Determine the (X, Y) coordinate at the center of the cell enclosing the given text.  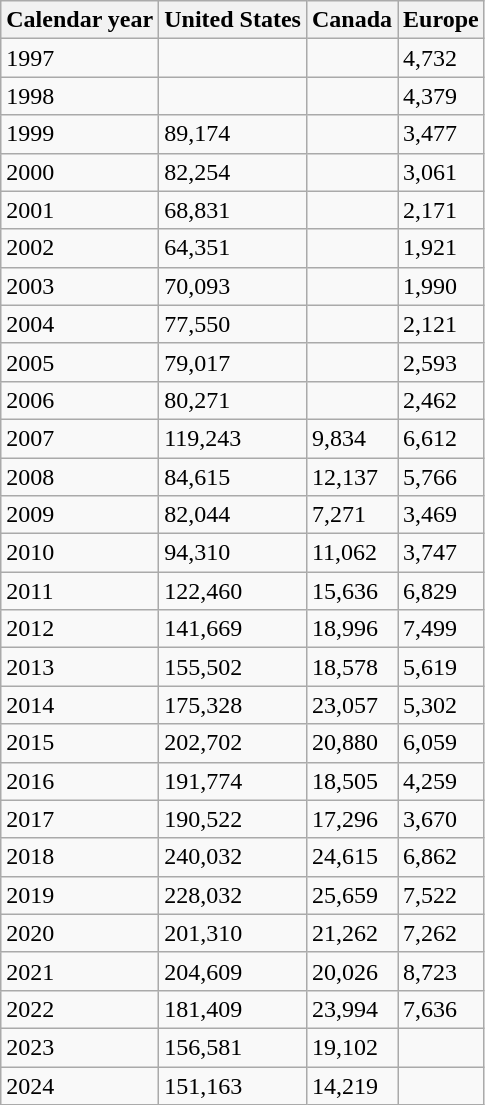
119,243 (233, 438)
204,609 (233, 971)
6,862 (442, 857)
122,460 (233, 591)
151,163 (233, 1085)
3,469 (442, 515)
Calendar year (80, 20)
7,636 (442, 1009)
2015 (80, 743)
7,262 (442, 933)
2013 (80, 667)
8,723 (442, 971)
1,921 (442, 248)
2003 (80, 286)
2006 (80, 400)
70,093 (233, 286)
156,581 (233, 1047)
6,612 (442, 438)
2,171 (442, 210)
191,774 (233, 781)
77,550 (233, 324)
20,026 (352, 971)
4,379 (442, 96)
2,121 (442, 324)
1997 (80, 58)
80,271 (233, 400)
228,032 (233, 895)
2007 (80, 438)
20,880 (352, 743)
82,254 (233, 172)
2022 (80, 1009)
2012 (80, 629)
2023 (80, 1047)
202,702 (233, 743)
68,831 (233, 210)
79,017 (233, 362)
6,829 (442, 591)
2002 (80, 248)
1999 (80, 134)
2016 (80, 781)
17,296 (352, 819)
2014 (80, 705)
141,669 (233, 629)
3,477 (442, 134)
2024 (80, 1085)
94,310 (233, 553)
23,057 (352, 705)
2019 (80, 895)
5,619 (442, 667)
190,522 (233, 819)
1998 (80, 96)
25,659 (352, 895)
5,302 (442, 705)
7,522 (442, 895)
64,351 (233, 248)
2005 (80, 362)
2017 (80, 819)
2018 (80, 857)
2021 (80, 971)
9,834 (352, 438)
United States (233, 20)
15,636 (352, 591)
23,994 (352, 1009)
2008 (80, 477)
3,670 (442, 819)
Europe (442, 20)
2,462 (442, 400)
11,062 (352, 553)
18,505 (352, 781)
2004 (80, 324)
18,996 (352, 629)
19,102 (352, 1047)
84,615 (233, 477)
4,259 (442, 781)
2,593 (442, 362)
7,499 (442, 629)
155,502 (233, 667)
89,174 (233, 134)
3,747 (442, 553)
2001 (80, 210)
3,061 (442, 172)
18,578 (352, 667)
4,732 (442, 58)
21,262 (352, 933)
201,310 (233, 933)
6,059 (442, 743)
5,766 (442, 477)
14,219 (352, 1085)
2011 (80, 591)
82,044 (233, 515)
Canada (352, 20)
2020 (80, 933)
12,137 (352, 477)
175,328 (233, 705)
7,271 (352, 515)
2009 (80, 515)
2010 (80, 553)
240,032 (233, 857)
1,990 (442, 286)
181,409 (233, 1009)
24,615 (352, 857)
2000 (80, 172)
